Detect which cell encompasses the target text, then output its (x, y) center coordinate. 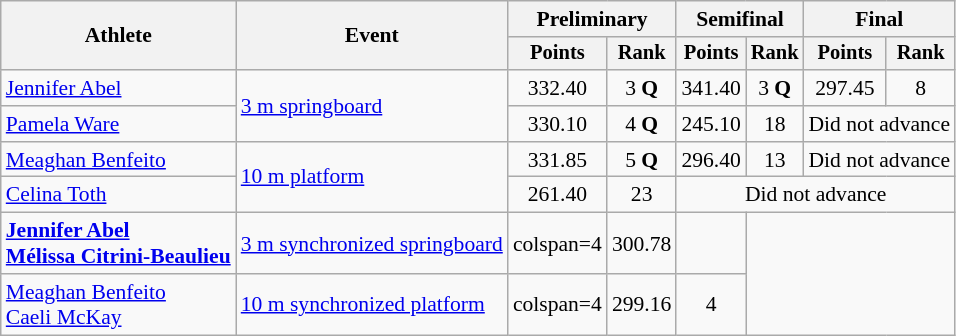
8 (920, 88)
Final (879, 19)
Jennifer Abel (118, 88)
23 (642, 195)
330.10 (558, 124)
13 (775, 160)
Meaghan BenfeitoCaeli McKay (118, 304)
296.40 (710, 160)
18 (775, 124)
Preliminary (592, 19)
300.78 (642, 244)
297.45 (844, 88)
Jennifer AbelMélissa Citrini-Beaulieu (118, 244)
331.85 (558, 160)
341.40 (710, 88)
4 (710, 304)
Meaghan Benfeito (118, 160)
3 m synchronized springboard (372, 244)
Pamela Ware (118, 124)
10 m platform (372, 178)
Athlete (118, 36)
5 Q (642, 160)
299.16 (642, 304)
245.10 (710, 124)
Semifinal (740, 19)
Event (372, 36)
Celina Toth (118, 195)
261.40 (558, 195)
10 m synchronized platform (372, 304)
3 m springboard (372, 106)
332.40 (558, 88)
4 Q (642, 124)
